Return the [X, Y] coordinate for the center point of the cell that contains the specified text.  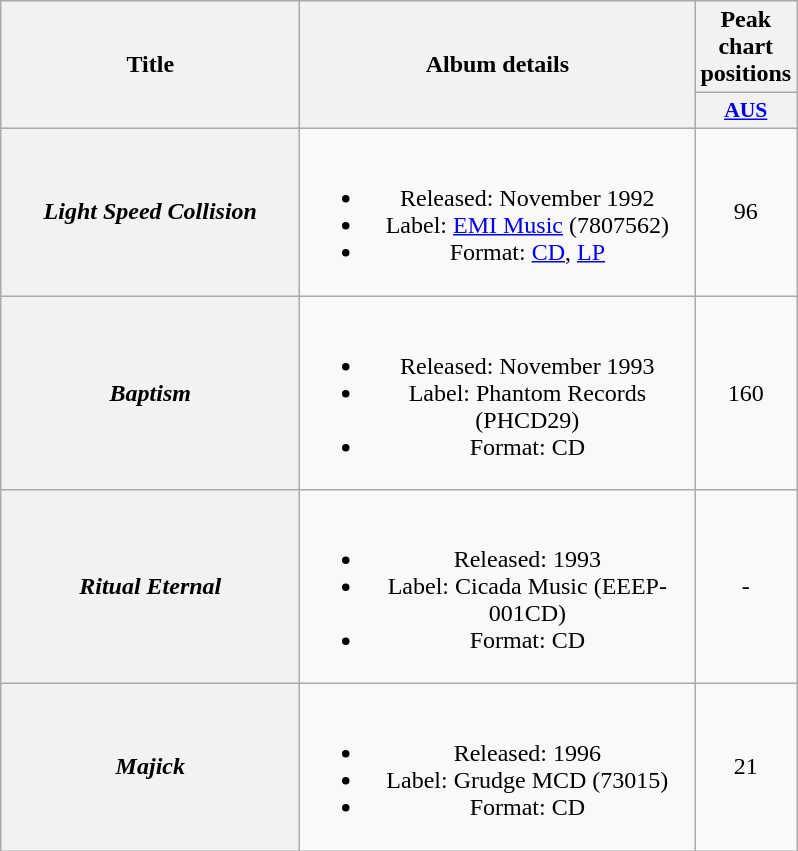
21 [746, 768]
Album details [498, 65]
96 [746, 212]
- [746, 587]
Ritual Eternal [150, 587]
Released: 1996Label: Grudge MCD (73015)Format: CD [498, 768]
Released: 1993Label: Cicada Music (EEEP-001CD)Format: CD [498, 587]
Peak chart positions [746, 47]
Released: November 1992Label: EMI Music (7807562)Format: CD, LP [498, 212]
160 [746, 393]
Baptism [150, 393]
Title [150, 65]
Majick [150, 768]
Light Speed Collision [150, 212]
Released: November 1993Label: Phantom Records (PHCD29)Format: CD [498, 393]
AUS [746, 111]
